Provide the [X, Y] coordinate of the cell's center where the given text is located.  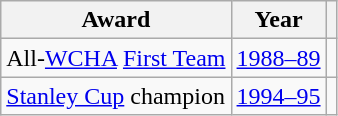
Year [278, 20]
1994–95 [278, 96]
All-WCHA First Team [116, 58]
Stanley Cup champion [116, 96]
1988–89 [278, 58]
Award [116, 20]
